Determine the [X, Y] coordinate at the center of the cell enclosing the given text.  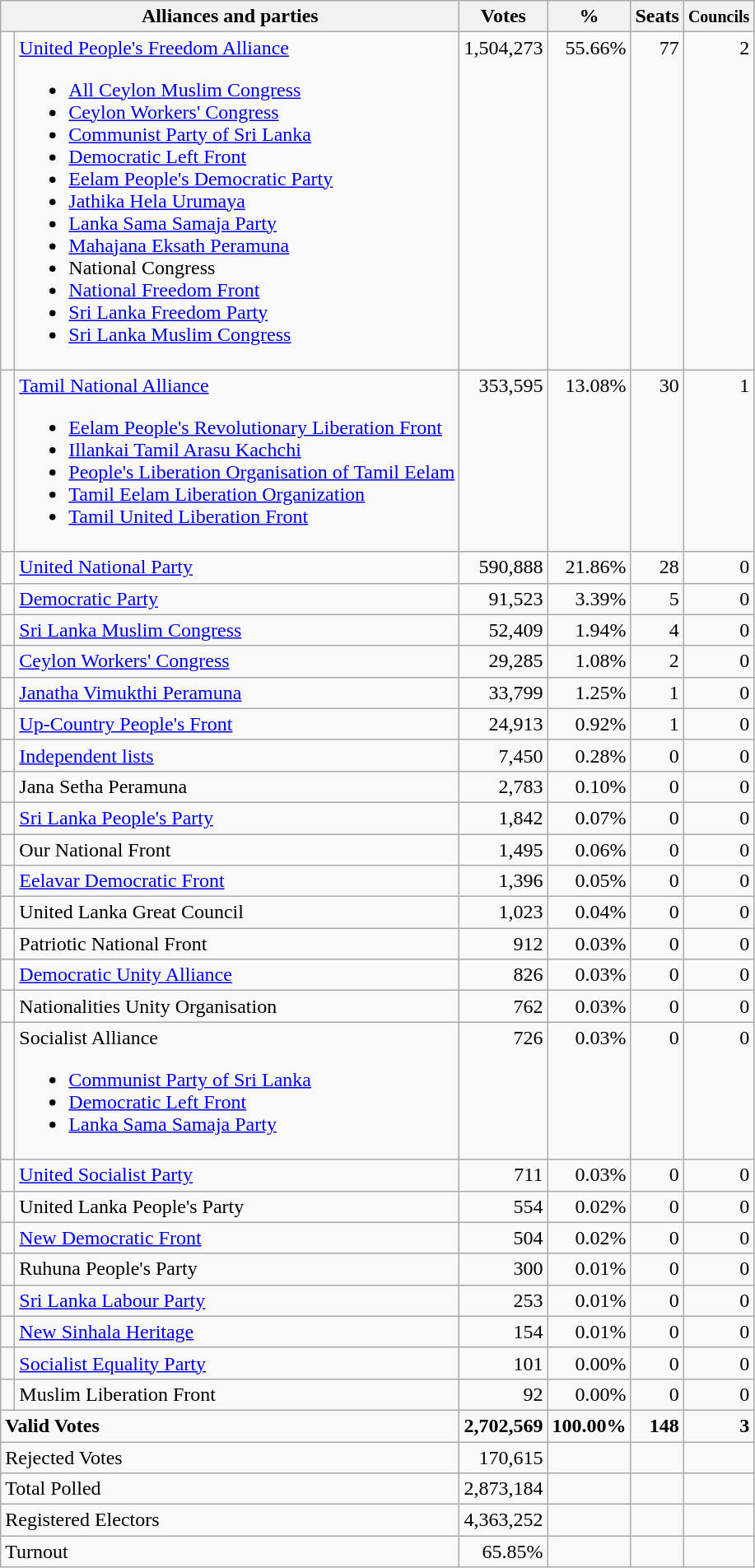
77 [657, 201]
Registered Electors [231, 1520]
% [590, 16]
Democratic Party [237, 599]
Rejected Votes [231, 1457]
826 [504, 975]
148 [657, 1426]
101 [504, 1363]
2,873,184 [504, 1489]
Seats [657, 16]
Nationalities Unity Organisation [237, 1006]
Jana Setha Peramuna [237, 786]
New Sinhala Heritage [237, 1332]
Valid Votes [231, 1426]
Votes [504, 16]
253 [504, 1300]
726 [504, 1090]
29,285 [504, 661]
Total Polled [231, 1489]
0.28% [590, 755]
Up-Country People's Front [237, 724]
92 [504, 1394]
300 [504, 1269]
United Lanka People's Party [237, 1206]
1.08% [590, 661]
13.08% [590, 461]
United National Party [237, 567]
Sri Lanka Labour Party [237, 1300]
762 [504, 1006]
0.10% [590, 786]
Councils [719, 16]
353,595 [504, 461]
Sri Lanka People's Party [237, 818]
55.66% [590, 201]
Ruhuna People's Party [237, 1269]
Socialist Equality Party [237, 1363]
Ceylon Workers' Congress [237, 661]
4,363,252 [504, 1520]
2,702,569 [504, 1426]
154 [504, 1332]
100.00% [590, 1426]
1,396 [504, 881]
7,450 [504, 755]
1,023 [504, 912]
Patriotic National Front [237, 944]
554 [504, 1206]
1,842 [504, 818]
590,888 [504, 567]
Our National Front [237, 849]
Muslim Liberation Front [237, 1394]
1,495 [504, 849]
504 [504, 1238]
0.06% [590, 849]
Democratic Unity Alliance [237, 975]
United Socialist Party [237, 1175]
24,913 [504, 724]
1.25% [590, 693]
91,523 [504, 599]
4 [657, 630]
3.39% [590, 599]
Eelavar Democratic Front [237, 881]
0.92% [590, 724]
United Lanka Great Council [237, 912]
0.04% [590, 912]
65.85% [504, 1552]
0.07% [590, 818]
Turnout [231, 1552]
3 [719, 1426]
1,504,273 [504, 201]
Alliances and parties [231, 16]
Socialist AllianceCommunist Party of Sri LankaDemocratic Left FrontLanka Sama Samaja Party [237, 1090]
52,409 [504, 630]
Independent lists [237, 755]
New Democratic Front [237, 1238]
711 [504, 1175]
5 [657, 599]
33,799 [504, 693]
Sri Lanka Muslim Congress [237, 630]
2,783 [504, 786]
Janatha Vimukthi Peramuna [237, 693]
0.05% [590, 881]
170,615 [504, 1457]
1.94% [590, 630]
21.86% [590, 567]
912 [504, 944]
30 [657, 461]
28 [657, 567]
